For the text-containing cell, return its midpoint in (X, Y) coordinate format. 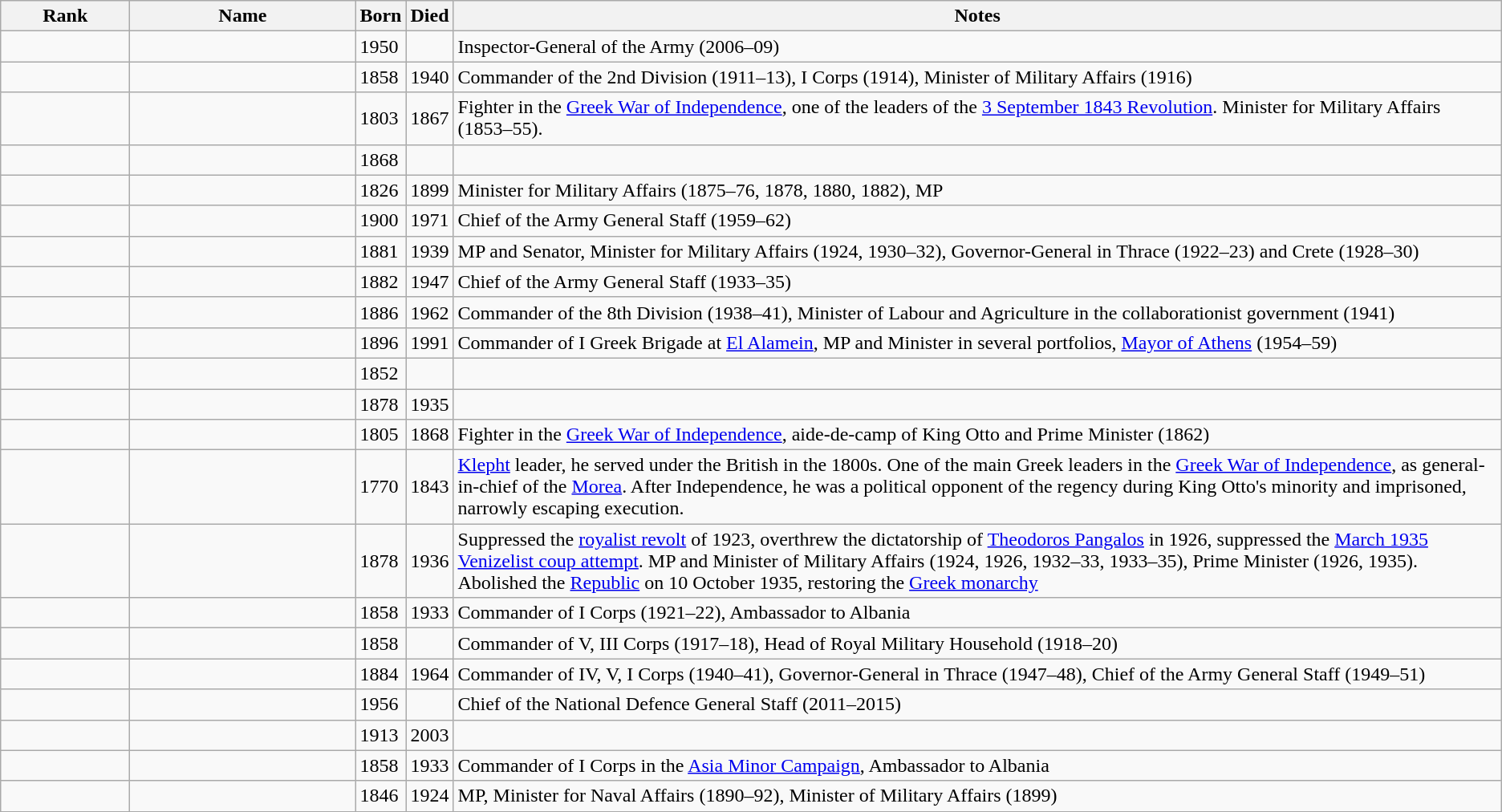
1882 (380, 282)
1964 (430, 674)
1770 (380, 487)
Commander of V, III Corps (1917–18), Head of Royal Military Household (1918–20) (977, 644)
1843 (430, 487)
1924 (430, 796)
1956 (380, 704)
Name (242, 16)
Born (380, 16)
1867 (430, 119)
Minister for Military Affairs (1875–76, 1878, 1880, 1882), MP (977, 190)
1852 (380, 373)
1846 (380, 796)
1803 (380, 119)
1962 (430, 312)
Commander of the 2nd Division (1911–13), I Corps (1914), Minister of Military Affairs (1916) (977, 77)
1940 (430, 77)
Chief of the Army General Staff (1959–62) (977, 221)
Commander of IV, V, I Corps (1940–41), Governor-General in Thrace (1947–48), Chief of the Army General Staff (1949–51) (977, 674)
1991 (430, 343)
MP and Senator, Minister for Military Affairs (1924, 1930–32), Governor-General in Thrace (1922–23) and Crete (1928–30) (977, 251)
1900 (380, 221)
Fighter in the Greek War of Independence, one of the leaders of the 3 September 1843 Revolution. Minister for Military Affairs (1853–55). (977, 119)
1884 (380, 674)
Notes (977, 16)
2003 (430, 735)
Died (430, 16)
1947 (430, 282)
1971 (430, 221)
Inspector-General of the Army (2006–09) (977, 47)
Chief of the National Defence General Staff (2011–2015) (977, 704)
Commander of the 8th Division (1938–41), Minister of Labour and Agriculture in the collaborationist government (1941) (977, 312)
MP, Minister for Naval Affairs (1890–92), Minister of Military Affairs (1899) (977, 796)
1826 (380, 190)
1913 (380, 735)
1936 (430, 561)
Rank (66, 16)
1896 (380, 343)
1805 (380, 435)
1935 (430, 404)
Commander of I Greek Brigade at El Alamein, MP and Minister in several portfolios, Mayor of Athens (1954–59) (977, 343)
Chief of the Army General Staff (1933–35) (977, 282)
1939 (430, 251)
Commander of I Corps (1921–22), Ambassador to Albania (977, 613)
1950 (380, 47)
Commander of I Corps in the Asia Minor Campaign, Ambassador to Albania (977, 765)
1881 (380, 251)
1886 (380, 312)
1899 (430, 190)
Fighter in the Greek War of Independence, aide-de-camp of King Otto and Prime Minister (1862) (977, 435)
